Return (X, Y) of the center of cell containing provided text 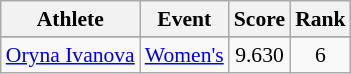
Rank (320, 19)
9.630 (260, 55)
Women's (184, 55)
Event (184, 19)
Oryna Ivanova (70, 55)
Score (260, 19)
Athlete (70, 19)
6 (320, 55)
